Capture the cell that displays the provided text and extract its [X, Y] central coordinate. 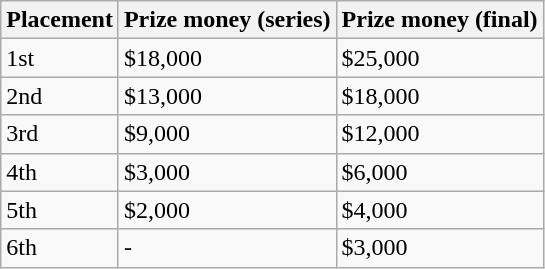
4th [60, 172]
$6,000 [440, 172]
Prize money (final) [440, 20]
6th [60, 248]
$4,000 [440, 210]
$12,000 [440, 134]
1st [60, 58]
$9,000 [227, 134]
2nd [60, 96]
$25,000 [440, 58]
$2,000 [227, 210]
Prize money (series) [227, 20]
5th [60, 210]
Placement [60, 20]
- [227, 248]
$13,000 [227, 96]
3rd [60, 134]
